Output the [X, Y] coordinate of the center of the cell containing the given text.  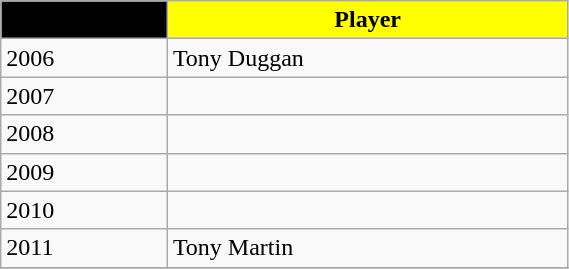
2009 [84, 172]
Year [84, 20]
Player [368, 20]
2010 [84, 210]
2011 [84, 248]
2007 [84, 96]
2006 [84, 58]
2008 [84, 134]
Tony Martin [368, 248]
Tony Duggan [368, 58]
